Return (x, y) of the center of cell containing provided text 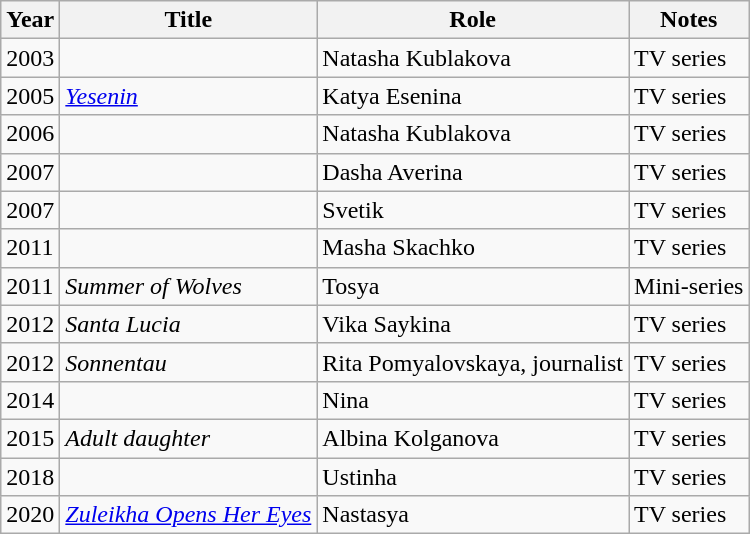
Ustinha (473, 477)
Sonnentau (188, 362)
2005 (30, 96)
Year (30, 20)
Mini-series (689, 286)
Dasha Averina (473, 172)
2003 (30, 58)
2015 (30, 438)
Summer of Wolves (188, 286)
Nina (473, 400)
Masha Skachko (473, 248)
2018 (30, 477)
Rita Pomyalovskaya, journalist (473, 362)
2014 (30, 400)
Svetik (473, 210)
Adult daughter (188, 438)
Katya Esenina (473, 96)
Role (473, 20)
Notes (689, 20)
2006 (30, 134)
Vika Saykina (473, 324)
Title (188, 20)
Santa Lucia (188, 324)
Nastasya (473, 515)
Zuleikha Opens Her Eyes (188, 515)
2020 (30, 515)
Albina Kolganova (473, 438)
Yesenin (188, 96)
Tosya (473, 286)
